Extract the (X, Y) coordinate from the center of the cell holding the provided text.  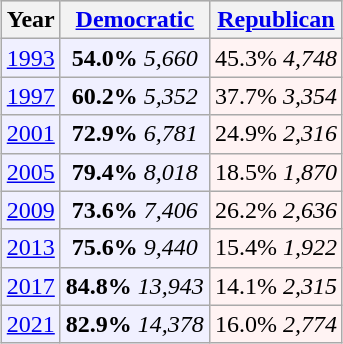
75.6% 9,440 (134, 248)
15.4% 1,922 (276, 248)
Democratic (134, 20)
2017 (30, 286)
37.7% 3,354 (276, 96)
18.5% 1,870 (276, 172)
Republican (276, 20)
1993 (30, 58)
2005 (30, 172)
Year (30, 20)
82.9% 14,378 (134, 324)
73.6% 7,406 (134, 210)
54.0% 5,660 (134, 58)
2021 (30, 324)
79.4% 8,018 (134, 172)
45.3% 4,748 (276, 58)
72.9% 6,781 (134, 134)
2009 (30, 210)
2001 (30, 134)
2013 (30, 248)
14.1% 2,315 (276, 286)
16.0% 2,774 (276, 324)
84.8% 13,943 (134, 286)
26.2% 2,636 (276, 210)
24.9% 2,316 (276, 134)
1997 (30, 96)
60.2% 5,352 (134, 96)
